For the text-containing cell, return its midpoint in (X, Y) coordinate format. 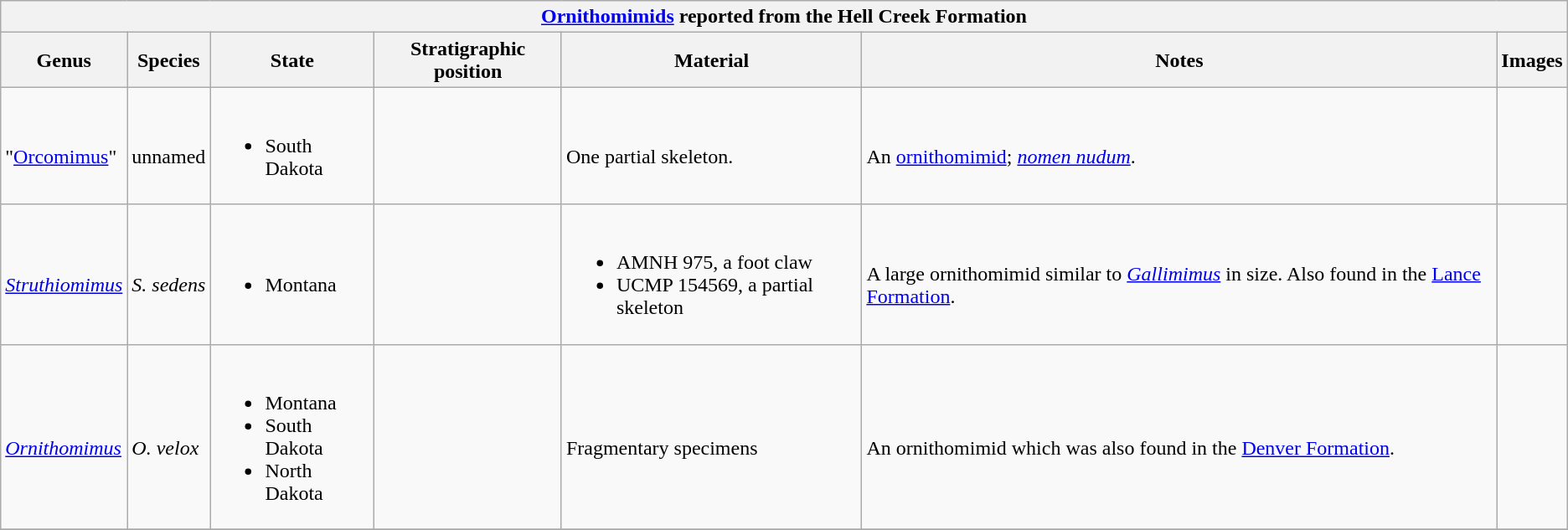
Species (169, 60)
Genus (64, 60)
State (292, 60)
An ornithomimid which was also found in the Denver Formation. (1179, 437)
Stratigraphic position (468, 60)
AMNH 975, a foot clawUCMP 154569, a partial skeleton (711, 275)
O. velox (169, 437)
Images (1532, 60)
Notes (1179, 60)
Fragmentary specimens (711, 437)
"Orcomimus" (64, 146)
An ornithomimid; nomen nudum. (1179, 146)
unnamed (169, 146)
Struthiomimus (64, 275)
A large ornithomimid similar to Gallimimus in size. Also found in the Lance Formation. (1179, 275)
Material (711, 60)
Ornithomimus (64, 437)
Ornithomimids reported from the Hell Creek Formation (784, 17)
MontanaSouth DakotaNorth Dakota (292, 437)
Montana (292, 275)
S. sedens (169, 275)
South Dakota (292, 146)
One partial skeleton. (711, 146)
